Detect which cell encompasses the target text, then output its (X, Y) center coordinate. 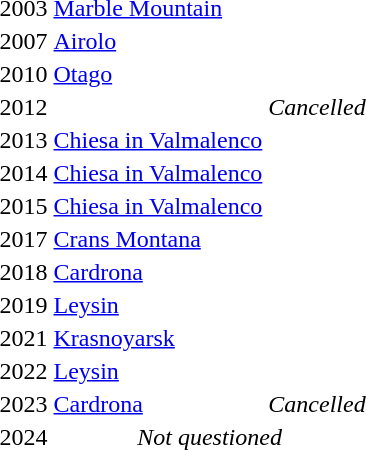
Airolo (158, 41)
Krasnoyarsk (158, 338)
Otago (158, 74)
Crans Montana (158, 239)
